Provide the (X, Y) coordinate of the cell's center where the given text is located.  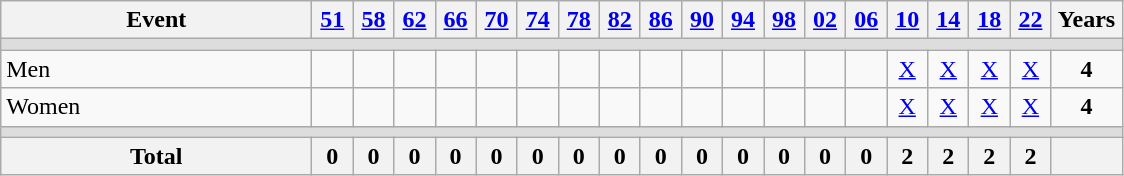
02 (826, 20)
66 (456, 20)
Years (1086, 20)
22 (1030, 20)
58 (374, 20)
74 (538, 20)
70 (496, 20)
98 (784, 20)
86 (660, 20)
90 (702, 20)
14 (948, 20)
62 (414, 20)
51 (332, 20)
06 (866, 20)
82 (620, 20)
Total (156, 156)
Men (156, 69)
18 (990, 20)
Women (156, 107)
Event (156, 20)
78 (578, 20)
10 (908, 20)
94 (742, 20)
